Search for the cell housing the specified text and yield its [x, y] center coordinate. 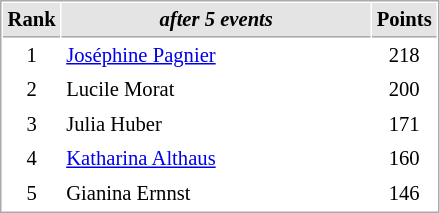
200 [404, 90]
5 [32, 194]
Rank [32, 20]
160 [404, 158]
171 [404, 124]
Gianina Ernnst [216, 194]
218 [404, 56]
Julia Huber [216, 124]
after 5 events [216, 20]
Lucile Morat [216, 90]
146 [404, 194]
Joséphine Pagnier [216, 56]
1 [32, 56]
4 [32, 158]
Katharina Althaus [216, 158]
Points [404, 20]
3 [32, 124]
2 [32, 90]
